From the cell containing the given text, extract its center point as [x, y] coordinate. 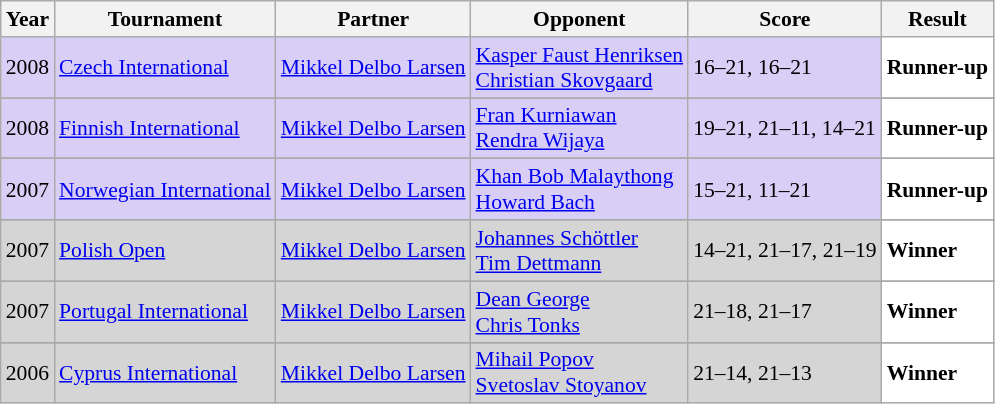
Year [28, 19]
Mihail Popov Svetoslav Stoyanov [580, 372]
Dean George Chris Tonks [580, 312]
14–21, 21–17, 21–19 [785, 250]
Score [785, 19]
19–21, 21–11, 14–21 [785, 128]
Polish Open [165, 250]
Kasper Faust Henriksen Christian Skovgaard [580, 68]
15–21, 11–21 [785, 190]
16–21, 16–21 [785, 68]
Khan Bob Malaythong Howard Bach [580, 190]
Johannes Schöttler Tim Dettmann [580, 250]
21–18, 21–17 [785, 312]
Opponent [580, 19]
2006 [28, 372]
Tournament [165, 19]
Partner [374, 19]
Finnish International [165, 128]
Result [938, 19]
Portugal International [165, 312]
Cyprus International [165, 372]
Czech International [165, 68]
21–14, 21–13 [785, 372]
Fran Kurniawan Rendra Wijaya [580, 128]
Norwegian International [165, 190]
